Determine the [X, Y] coordinate at the center of the cell enclosing the given text.  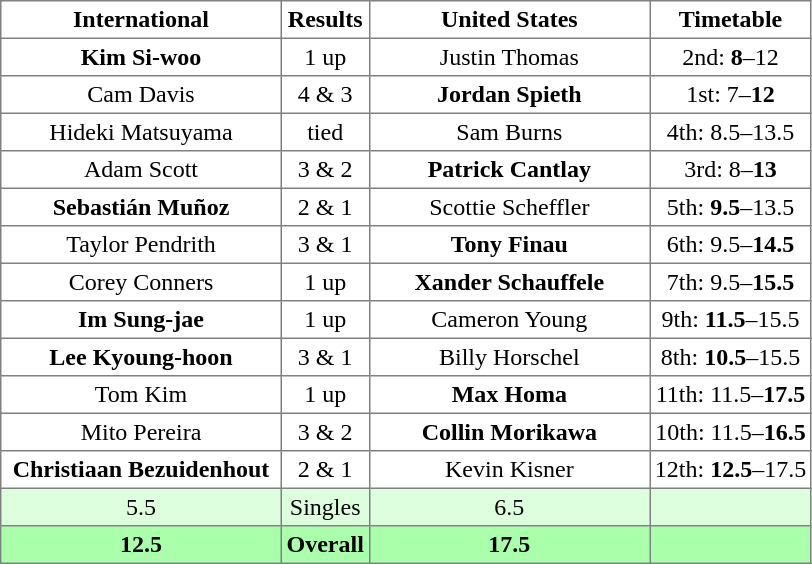
Timetable [731, 20]
10th: 11.5–16.5 [731, 432]
Xander Schauffele [509, 282]
12.5 [141, 545]
3rd: 8–13 [731, 170]
Scottie Scheffler [509, 207]
Sam Burns [509, 132]
Kevin Kisner [509, 470]
Billy Horschel [509, 357]
4 & 3 [325, 95]
International [141, 20]
Hideki Matsuyama [141, 132]
6.5 [509, 507]
Corey Conners [141, 282]
Im Sung-jae [141, 320]
Cam Davis [141, 95]
Lee Kyoung-hoon [141, 357]
Adam Scott [141, 170]
Singles [325, 507]
tied [325, 132]
9th: 11.5–15.5 [731, 320]
Max Homa [509, 395]
Kim Si-woo [141, 57]
Collin Morikawa [509, 432]
Cameron Young [509, 320]
5.5 [141, 507]
2nd: 8–12 [731, 57]
7th: 9.5–15.5 [731, 282]
Results [325, 20]
United States [509, 20]
4th: 8.5–13.5 [731, 132]
Christiaan Bezuidenhout [141, 470]
Overall [325, 545]
Jordan Spieth [509, 95]
Justin Thomas [509, 57]
Tony Finau [509, 245]
5th: 9.5–13.5 [731, 207]
6th: 9.5–14.5 [731, 245]
Patrick Cantlay [509, 170]
Taylor Pendrith [141, 245]
17.5 [509, 545]
1st: 7–12 [731, 95]
Sebastián Muñoz [141, 207]
11th: 11.5–17.5 [731, 395]
12th: 12.5–17.5 [731, 470]
Mito Pereira [141, 432]
8th: 10.5–15.5 [731, 357]
Tom Kim [141, 395]
